Determine the (x, y) coordinate at the center of the cell enclosing the given text.  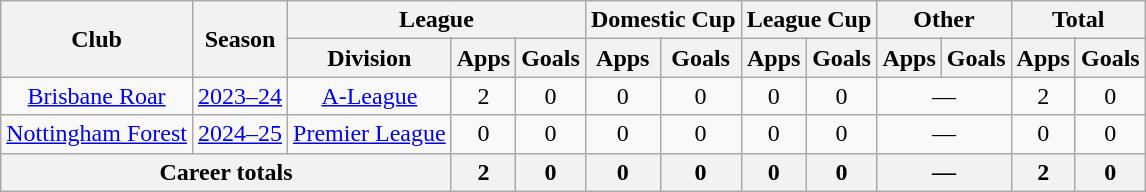
2023–24 (240, 96)
Total (1078, 20)
Premier League (370, 134)
Domestic Cup (663, 20)
Other (944, 20)
Career totals (226, 172)
A-League (370, 96)
Season (240, 39)
Division (370, 58)
2024–25 (240, 134)
Club (97, 39)
Brisbane Roar (97, 96)
League Cup (809, 20)
Nottingham Forest (97, 134)
League (437, 20)
